Pinpoint the cell where the given text exists, returning its [X, Y] midpoint coordinate. 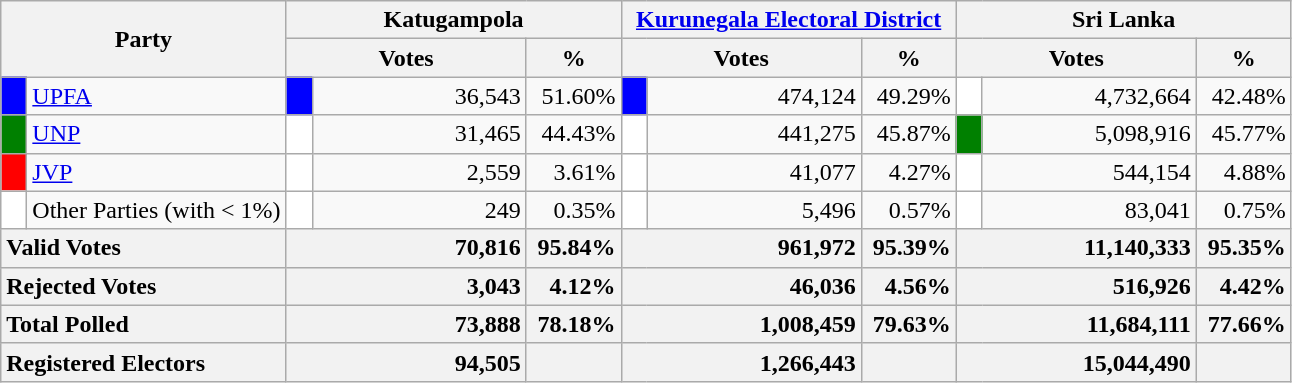
94,505 [406, 362]
Party [144, 39]
79.63% [908, 324]
4.27% [908, 172]
0.35% [574, 210]
15,044,490 [1076, 362]
Valid Votes [144, 248]
Sri Lanka [1124, 20]
0.75% [1244, 210]
4.12% [574, 286]
44.43% [574, 134]
Other Parties (with < 1%) [156, 210]
95.35% [1244, 248]
95.84% [574, 248]
70,816 [406, 248]
3.61% [574, 172]
46,036 [741, 286]
JVP [156, 172]
0.57% [908, 210]
474,124 [754, 96]
5,098,916 [1089, 134]
Kurunegala Electoral District [788, 20]
45.87% [908, 134]
36,543 [419, 96]
441,275 [754, 134]
Registered Electors [144, 362]
4.88% [1244, 172]
11,140,333 [1076, 248]
Rejected Votes [144, 286]
544,154 [1089, 172]
1,008,459 [741, 324]
45.77% [1244, 134]
42.48% [1244, 96]
4.42% [1244, 286]
UNP [156, 134]
Total Polled [144, 324]
516,926 [1076, 286]
3,043 [406, 286]
49.29% [908, 96]
Katugampola [454, 20]
2,559 [419, 172]
78.18% [574, 324]
73,888 [406, 324]
41,077 [754, 172]
5,496 [754, 210]
31,465 [419, 134]
4,732,664 [1089, 96]
961,972 [741, 248]
77.66% [1244, 324]
UPFA [156, 96]
11,684,111 [1076, 324]
1,266,443 [741, 362]
51.60% [574, 96]
249 [419, 210]
95.39% [908, 248]
83,041 [1089, 210]
4.56% [908, 286]
